From the cell containing the given text, extract its center point as [X, Y] coordinate. 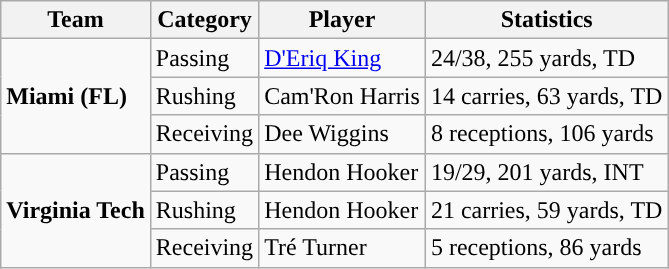
5 receptions, 86 yards [546, 248]
14 carries, 63 yards, TD [546, 96]
Player [342, 20]
Team [76, 20]
Tré Turner [342, 248]
Dee Wiggins [342, 134]
21 carries, 59 yards, TD [546, 210]
D'Eriq King [342, 58]
Category [204, 20]
24/38, 255 yards, TD [546, 58]
Cam'Ron Harris [342, 96]
Miami (FL) [76, 96]
8 receptions, 106 yards [546, 134]
Virginia Tech [76, 210]
19/29, 201 yards, INT [546, 172]
Statistics [546, 20]
